Return the (x, y) coordinate for the center point of the cell that contains the specified text.  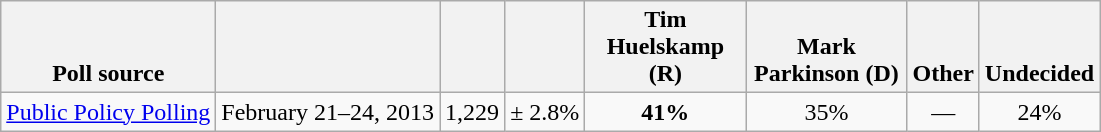
— (943, 112)
Poll source (108, 47)
February 21–24, 2013 (328, 112)
± 2.8% (545, 112)
Public Policy Polling (108, 112)
Other (943, 47)
1,229 (472, 112)
MarkParkinson (D) (826, 47)
TimHuelskamp (R) (666, 47)
Undecided (1039, 47)
41% (666, 112)
35% (826, 112)
24% (1039, 112)
